Capture the cell that displays the provided text and extract its [x, y] central coordinate. 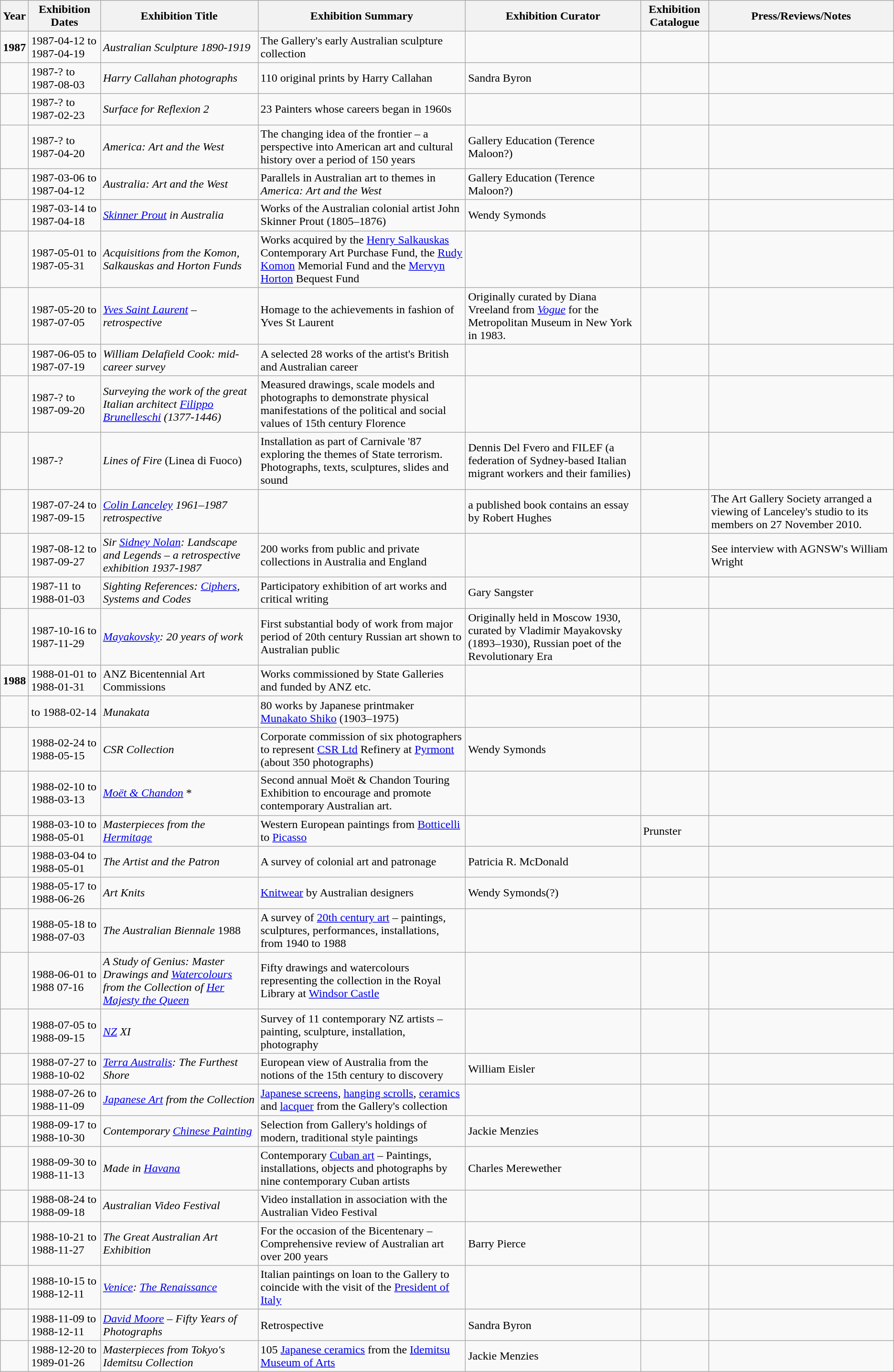
a published book contains an essay by Robert Hughes [553, 511]
Made in Havana [179, 1169]
Parallels in Australian art to themes in America: Art and the West [362, 184]
Yves Saint Laurent – retrospective [179, 316]
William Eisler [553, 1069]
Dennis Del Fvero and FILEF (a federation of Sydney-based Italian migrant workers and their families) [553, 460]
Acquisitions from the Komon, Salkauskas and Horton Funds [179, 259]
Exhibition Dates [64, 16]
1987-07-24 to 1987-09-15 [64, 511]
Video installation in association with the Australian Video Festival [362, 1206]
First substantial body of work from major period of 20th century Russian art shown to Australian public [362, 637]
Australia: Art and the West [179, 184]
Harry Callahan photographs [179, 78]
Prunster [674, 831]
A selected 28 works of the artist's British and Australian career [362, 360]
Second annual Moët & Chandon Touring Exhibition to encourage and promote contemporary Australian art. [362, 793]
Japanese screens, hanging scrolls, ceramics and lacquer from the Gallery's collection [362, 1099]
A Study of Genius: Master Drawings and Watercolours from the Collection of Her Majesty the Queen [179, 981]
Australian Video Festival [179, 1206]
Masterpieces from Tokyo's Idemitsu Collection [179, 1356]
Art Knits [179, 893]
1987-05-20 to 1987-07-05 [64, 316]
1988-05-17 to 1988-06-26 [64, 893]
The Gallery's early Australian sculpture collection [362, 47]
ANZ Bicentennial Art Commissions [179, 681]
Works of the Australian colonial artist John Skinner Prout (1805–1876) [362, 215]
1987-03-06 to 1987-04-12 [64, 184]
Contemporary Cuban art – Paintings, installations, objects and photographs by nine contemporary Cuban artists [362, 1169]
Originally held in Moscow 1930, curated by Vladimir Mayakovsky (1893–1930), Russian poet of the Revolutionary Era [553, 637]
1987-? [64, 460]
The Artist and the Patron [179, 861]
Australian Sculpture 1890-1919 [179, 47]
Munakata [179, 712]
1988-09-30 to 1988-11-13 [64, 1169]
80 works by Japanese printmaker Munakato Shiko (1903–1975) [362, 712]
Exhibition Summary [362, 16]
Italian paintings on loan to the Gallery to coincide with the visit of the President of Italy [362, 1287]
The Art Gallery Society arranged a viewing of Lanceley's studio to its members on 27 November 2010. [801, 511]
The Great Australian Art Exhibition [179, 1244]
1987-? to 1987-02-23 [64, 109]
Works acquired by the Henry Salkauskas Contemporary Art Purchase Fund, the Rudy Komon Memorial Fund and the Mervyn Horton Bequest Fund [362, 259]
1988-07-27 to 1988-10-02 [64, 1069]
The Australian Biennale 1988 [179, 930]
Barry Pierce [553, 1244]
1987-11 to 1988-01-03 [64, 593]
Surveying the work of the great Italian architect Filippo Brunelleschi (1377-1446) [179, 404]
to 1988-02-14 [64, 712]
Exhibition Title [179, 16]
Mayakovsky: 20 years of work [179, 637]
Western European paintings from Botticelli to Picasso [362, 831]
See interview with AGNSW's William Wright [801, 555]
Venice: The Renaissance [179, 1287]
1988-07-26 to 1988-11-09 [64, 1099]
Year [14, 16]
Exhibition Catalogue [674, 16]
America: Art and the West [179, 147]
A survey of 20th century art – paintings, sculptures, performances, installations, from 1940 to 1988 [362, 930]
1988-09-17 to 1988-10-30 [64, 1131]
1988-06-01 to 1988 07-16 [64, 981]
1988-02-10 to 1988-03-13 [64, 793]
Fifty drawings and watercolours representing the collection in the Royal Library at Windsor Castle [362, 981]
Terra Australis: The Furthest Shore [179, 1069]
1987-06-05 to 1987-07-19 [64, 360]
European view of Australia from the notions of the 15th century to discovery [362, 1069]
Knitwear by Australian designers [362, 893]
1987-08-12 to 1987-09-27 [64, 555]
Exhibition Curator [553, 16]
1987-05-01 to 1987-05-31 [64, 259]
Wendy Symonds(?) [553, 893]
Survey of 11 contemporary NZ artists – painting, sculpture, installation, photography [362, 1031]
Skinner Prout in Australia [179, 215]
1988-07-05 to 1988-09-15 [64, 1031]
1988-11-09 to 1988-12-11 [64, 1325]
Gary Sangster [553, 593]
For the occasion of the Bicentenary – Comprehensive review of Australian art over 200 years [362, 1244]
1988-03-04 to 1988-05-01 [64, 861]
1987-? to 1987-08-03 [64, 78]
Moët & Chandon * [179, 793]
Masterpieces from the Hermitage [179, 831]
1987-10-16 to 1987-11-29 [64, 637]
CSR Collection [179, 749]
Measured drawings, scale models and photographs to demonstrate physical manifestations of the political and social values of 15th century Florence [362, 404]
A survey of colonial art and patronage [362, 861]
1987-? to 1987-04-20 [64, 147]
110 original prints by Harry Callahan [362, 78]
1987-? to 1987-09-20 [64, 404]
1988-10-15 to 1988-12-11 [64, 1287]
200 works from public and private collections in Australia and England [362, 555]
Corporate commission of six photographers to represent CSR Ltd Refinery at Pyrmont (about 350 photographs) [362, 749]
1987-03-14 to 1987-04-18 [64, 215]
1988-12-20 to 1989-01-26 [64, 1356]
Sighting References: Ciphers, Systems and Codes [179, 593]
Homage to the achievements in fashion of Yves St Laurent [362, 316]
David Moore – Fifty Years of Photographs [179, 1325]
1988-02-24 to 1988-05-15 [64, 749]
1988-03-10 to 1988-05-01 [64, 831]
Surface for Reflexion 2 [179, 109]
1988-01-01 to 1988-01-31 [64, 681]
Lines of Fire (Linea di Fuoco) [179, 460]
Selection from Gallery's holdings of modern, traditional style paintings [362, 1131]
1988-05-18 to 1988-07-03 [64, 930]
Contemporary Chinese Painting [179, 1131]
Patricia R. McDonald [553, 861]
Retrospective [362, 1325]
Participatory exhibition of art works and critical writing [362, 593]
Colin Lanceley 1961–1987 retrospective [179, 511]
105 Japanese ceramics from the Idemitsu Museum of Arts [362, 1356]
Works commissioned by State Galleries and funded by ANZ etc. [362, 681]
Charles Merewether [553, 1169]
1988-10-21 to 1988-11-27 [64, 1244]
NZ XI [179, 1031]
Japanese Art from the Collection [179, 1099]
23 Painters whose careers began in 1960s [362, 109]
Sir Sidney Nolan: Landscape and Legends – a retrospective exhibition 1937-1987 [179, 555]
The changing idea of the frontier – a perspective into American art and cultural history over a period of 150 years [362, 147]
1988-08-24 to 1988-09-18 [64, 1206]
1988 [14, 681]
William Delafield Cook: mid-career survey [179, 360]
Press/Reviews/Notes [801, 16]
1987-04-12 to 1987-04-19 [64, 47]
1987 [14, 47]
Installation as part of Carnivale '87 exploring the themes of State terrorism. Photographs, texts, sculptures, slides and sound [362, 460]
Originally curated by Diana Vreeland from Vogue for the Metropolitan Museum in New York in 1983. [553, 316]
